Output the [X, Y] coordinate of the center of the cell containing the given text.  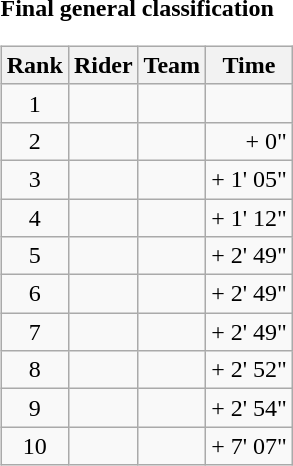
6 [34, 294]
2 [34, 141]
Rank [34, 65]
+ 2' 54" [250, 408]
8 [34, 370]
Rider [103, 65]
1 [34, 103]
+ 1' 12" [250, 217]
+ 1' 05" [250, 179]
4 [34, 217]
Time [250, 65]
Team [172, 65]
10 [34, 446]
5 [34, 256]
3 [34, 179]
+ 7' 07" [250, 446]
+ 2' 52" [250, 370]
9 [34, 408]
7 [34, 332]
+ 0" [250, 141]
